From the cell containing the given text, extract its center point as (X, Y) coordinate. 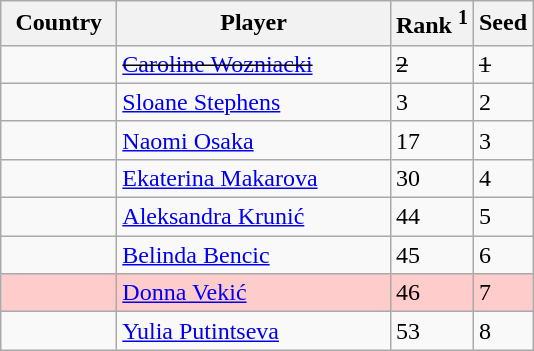
17 (432, 140)
Naomi Osaka (254, 140)
Player (254, 24)
Sloane Stephens (254, 102)
Country (59, 24)
Donna Vekić (254, 293)
Rank 1 (432, 24)
Belinda Bencic (254, 255)
7 (502, 293)
46 (432, 293)
45 (432, 255)
1 (502, 64)
Seed (502, 24)
44 (432, 217)
6 (502, 255)
Caroline Wozniacki (254, 64)
53 (432, 331)
5 (502, 217)
Aleksandra Krunić (254, 217)
8 (502, 331)
Yulia Putintseva (254, 331)
30 (432, 178)
4 (502, 178)
Ekaterina Makarova (254, 178)
